Provide the [X, Y] coordinate of the cell's center where the given text is located.  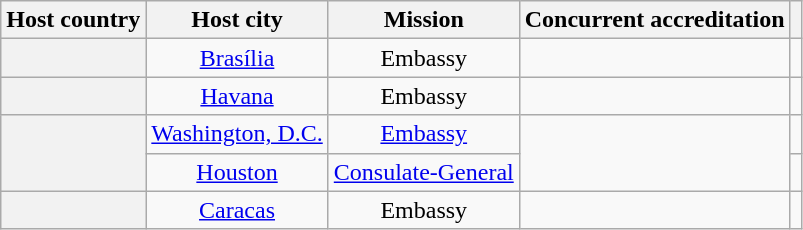
Host country [74, 20]
Consulate-General [424, 172]
Houston [237, 172]
Mission [424, 20]
Host city [237, 20]
Brasília [237, 58]
Concurrent accreditation [654, 20]
Washington, D.C. [237, 134]
Havana [237, 96]
Caracas [237, 210]
